From the cell containing the given text, extract its center point as [x, y] coordinate. 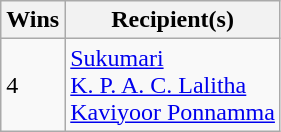
4 [33, 85]
Wins [33, 20]
Recipient(s) [173, 20]
SukumariK. P. A. C. LalithaKaviyoor Ponnamma [173, 85]
